Scan for the cell matching the given text and deliver its (x, y) coordinate at center. 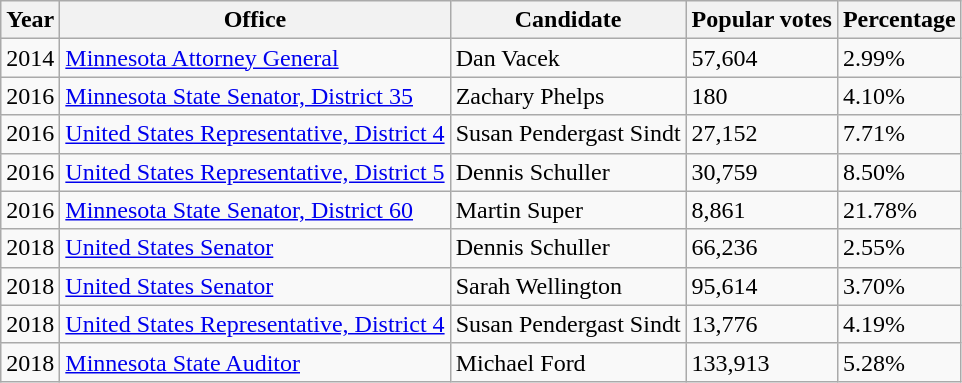
27,152 (762, 134)
Sarah Wellington (568, 286)
Martin Super (568, 210)
Percentage (899, 20)
Minnesota State Senator, District 35 (255, 96)
95,614 (762, 286)
4.10% (899, 96)
66,236 (762, 248)
United States Representative, District 5 (255, 172)
133,913 (762, 362)
180 (762, 96)
5.28% (899, 362)
Office (255, 20)
Minnesota Attorney General (255, 58)
21.78% (899, 210)
Zachary Phelps (568, 96)
3.70% (899, 286)
4.19% (899, 324)
Candidate (568, 20)
2014 (30, 58)
13,776 (762, 324)
2.55% (899, 248)
Minnesota State Auditor (255, 362)
7.71% (899, 134)
Minnesota State Senator, District 60 (255, 210)
8.50% (899, 172)
Year (30, 20)
Dan Vacek (568, 58)
57,604 (762, 58)
30,759 (762, 172)
Popular votes (762, 20)
2.99% (899, 58)
8,861 (762, 210)
Michael Ford (568, 362)
